Find where the given text appears and provide that cell's center as (x, y) coordinate. 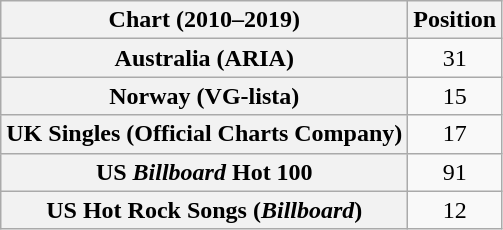
15 (455, 96)
17 (455, 134)
Australia (ARIA) (204, 58)
US Billboard Hot 100 (204, 172)
31 (455, 58)
12 (455, 210)
UK Singles (Official Charts Company) (204, 134)
US Hot Rock Songs (Billboard) (204, 210)
Chart (2010–2019) (204, 20)
Norway (VG-lista) (204, 96)
91 (455, 172)
Position (455, 20)
